Return the (X, Y) coordinate for the center point of the cell that contains the specified text.  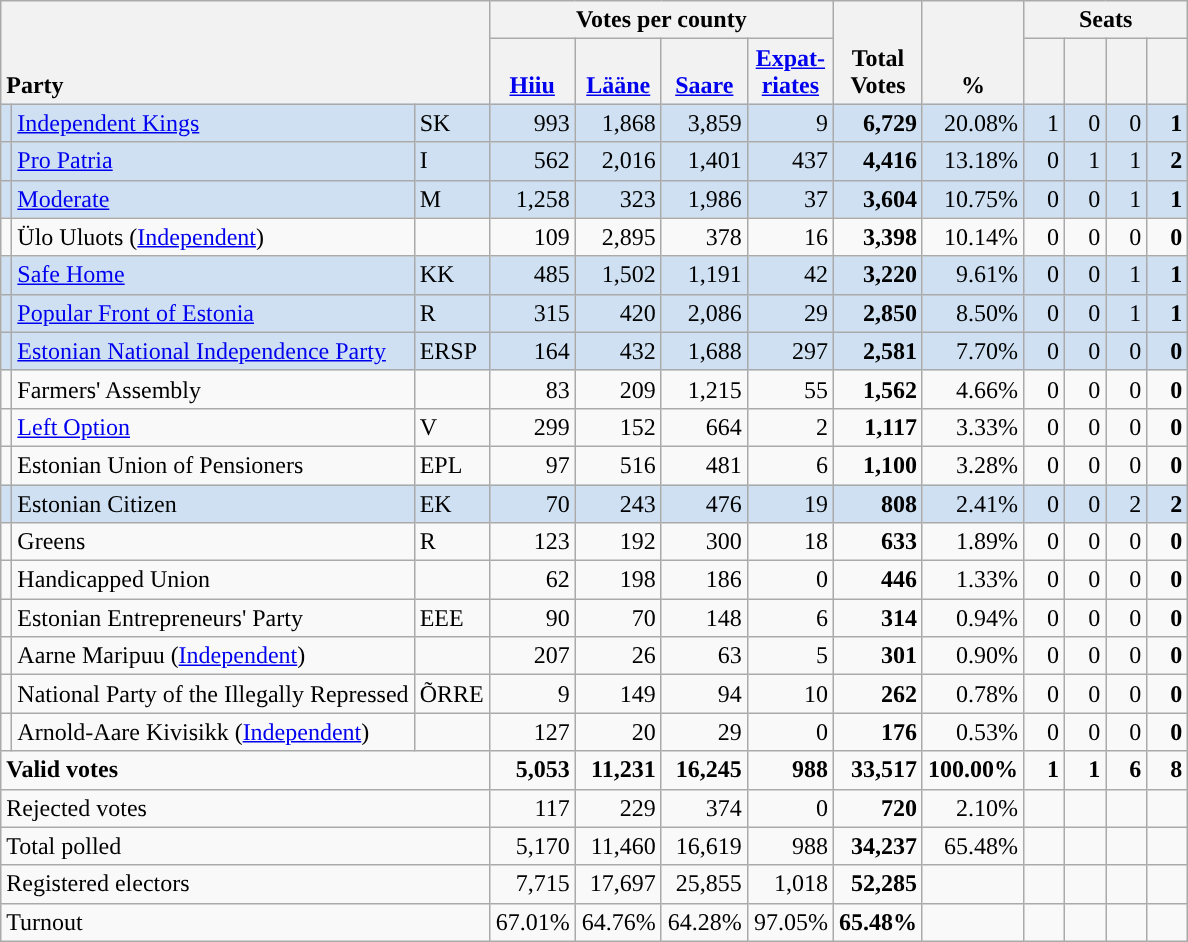
100.00% (972, 770)
0.90% (972, 656)
323 (618, 199)
I (452, 161)
52,285 (878, 884)
Left Option (213, 427)
3,398 (878, 237)
Turnout (245, 922)
374 (704, 808)
1,401 (704, 161)
1,258 (532, 199)
7.70% (972, 351)
562 (532, 161)
192 (618, 542)
148 (704, 618)
Handicapped Union (213, 580)
420 (618, 313)
Popular Front of Estonia (213, 313)
5 (790, 656)
297 (790, 351)
109 (532, 237)
Moderate (213, 199)
Pro Patria (213, 161)
64.28% (704, 922)
152 (618, 427)
3,859 (704, 123)
0.53% (972, 732)
720 (878, 808)
127 (532, 732)
Saare (704, 72)
476 (704, 503)
Estonian National Independence Party (213, 351)
62 (532, 580)
2,850 (878, 313)
EEE (452, 618)
4.66% (972, 389)
437 (790, 161)
315 (532, 313)
300 (704, 542)
97.05% (790, 922)
90 (532, 618)
2,895 (618, 237)
0.94% (972, 618)
516 (618, 465)
17,697 (618, 884)
Total Votes (878, 52)
207 (532, 656)
1,562 (878, 389)
993 (532, 123)
Lääne (618, 72)
67.01% (532, 922)
13.18% (972, 161)
198 (618, 580)
8.50% (972, 313)
1,117 (878, 427)
Independent Kings (213, 123)
186 (704, 580)
1,868 (618, 123)
Aarne Maripuu (Independent) (213, 656)
55 (790, 389)
164 (532, 351)
ÕRRE (452, 694)
25,855 (704, 884)
42 (790, 275)
19 (790, 503)
2.10% (972, 808)
149 (618, 694)
Greens (213, 542)
6,729 (878, 123)
299 (532, 427)
2,581 (878, 351)
M (452, 199)
808 (878, 503)
Estonian Citizen (213, 503)
Arnold-Aare Kivisikk (Independent) (213, 732)
V (452, 427)
301 (878, 656)
1,215 (704, 389)
Rejected votes (245, 808)
378 (704, 237)
4,416 (878, 161)
117 (532, 808)
37 (790, 199)
1,986 (704, 199)
176 (878, 732)
34,237 (878, 846)
3,604 (878, 199)
16 (790, 237)
National Party of the Illegally Repressed (213, 694)
20.08% (972, 123)
1,688 (704, 351)
Total polled (245, 846)
2.41% (972, 503)
2,016 (618, 161)
1.33% (972, 580)
123 (532, 542)
33,517 (878, 770)
Registered electors (245, 884)
16,245 (704, 770)
2,086 (704, 313)
16,619 (704, 846)
262 (878, 694)
Expat- riates (790, 72)
1,018 (790, 884)
314 (878, 618)
EK (452, 503)
Farmers' Assembly (213, 389)
% (972, 52)
9.61% (972, 275)
664 (704, 427)
8 (1168, 770)
10 (790, 694)
97 (532, 465)
26 (618, 656)
432 (618, 351)
1,502 (618, 275)
5,053 (532, 770)
243 (618, 503)
Votes per county (661, 20)
11,231 (618, 770)
KK (452, 275)
229 (618, 808)
5,170 (532, 846)
1,100 (878, 465)
18 (790, 542)
1,191 (704, 275)
Safe Home (213, 275)
83 (532, 389)
94 (704, 694)
485 (532, 275)
3.33% (972, 427)
ERSP (452, 351)
11,460 (618, 846)
Hiiu (532, 72)
633 (878, 542)
Estonian Entrepreneurs' Party (213, 618)
Valid votes (245, 770)
Ülo Uluots (Independent) (213, 237)
7,715 (532, 884)
209 (618, 389)
3.28% (972, 465)
10.14% (972, 237)
63 (704, 656)
Seats (1106, 20)
Party (245, 52)
SK (452, 123)
Estonian Union of Pensioners (213, 465)
EPL (452, 465)
481 (704, 465)
64.76% (618, 922)
0.78% (972, 694)
446 (878, 580)
1.89% (972, 542)
3,220 (878, 275)
20 (618, 732)
10.75% (972, 199)
